Identify which cell holds the provided text, then report its [X, Y] central coordinate. 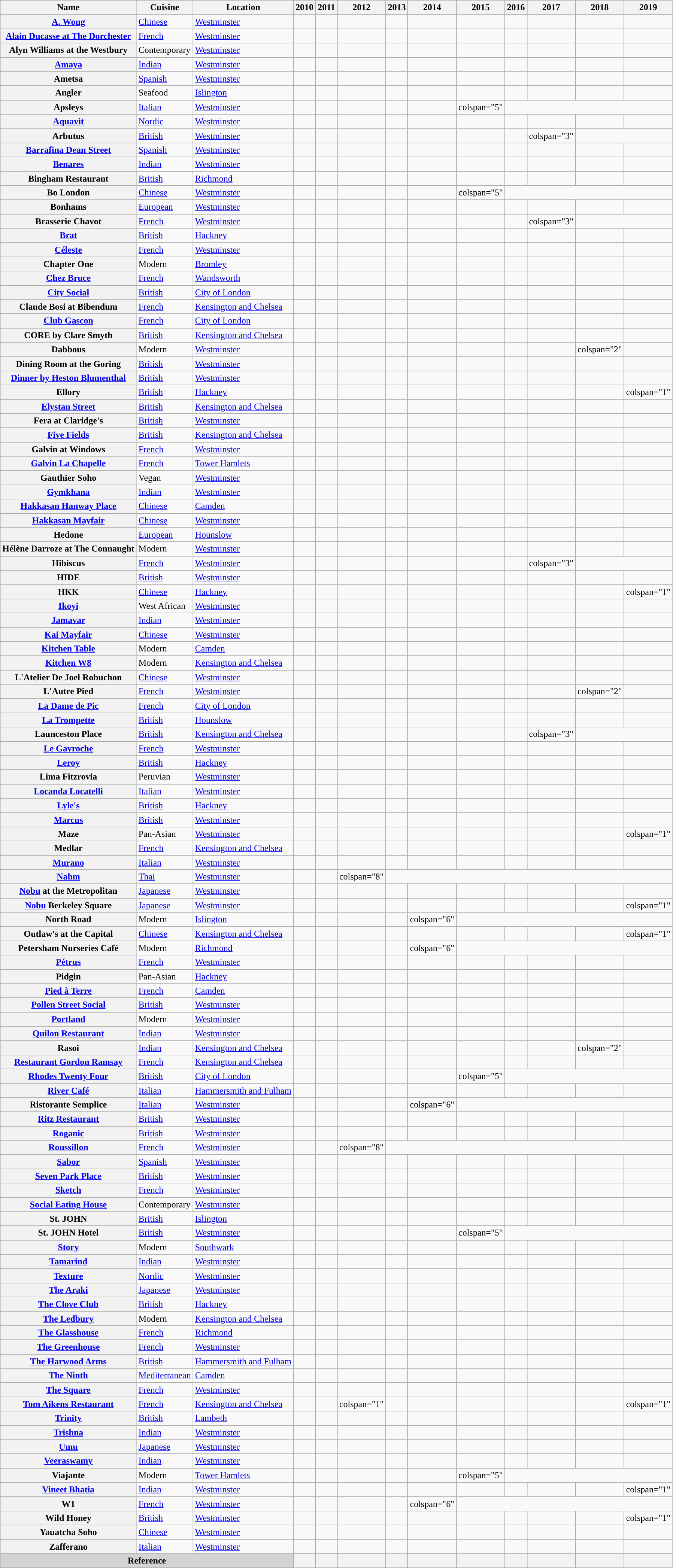
Céleste [68, 250]
Kitchen Table [68, 649]
2016 [516, 7]
Portland [68, 1019]
2017 [551, 7]
Medlar [68, 848]
Southwark [243, 1247]
HKK [68, 592]
Trinity [68, 1418]
Tom Aikens Restaurant [68, 1404]
Veeraswamy [68, 1461]
Amaya [68, 64]
West African [165, 606]
Barrafina Dean Street [68, 150]
Maze [68, 834]
Wandsworth [243, 278]
Kai Mayfair [68, 635]
Alyn Williams at the Westbury [68, 50]
Bo London [68, 193]
Kitchen W8 [68, 663]
2018 [600, 7]
Nobu Berkeley Square [68, 905]
The Ledbury [68, 1318]
North Road [68, 920]
Rhodes Twenty Four [68, 1076]
Reference [147, 1561]
Vineet Bhatia [68, 1489]
Brat [68, 235]
The Greenhouse [68, 1347]
Gauthier Soho [68, 478]
St. JOHN Hotel [68, 1233]
Ellory [68, 392]
La Dame de Pic [68, 706]
Le Gavroche [68, 748]
Lyle's [68, 805]
2019 [648, 7]
Location [243, 7]
Nobu at the Metropolitan [68, 891]
The Square [68, 1390]
2011 [327, 7]
Zafferano [68, 1547]
Seven Park Place [68, 1176]
Seafood [165, 93]
Roussillon [68, 1148]
2012 [361, 7]
Wild Honey [68, 1518]
Rasoi [68, 1048]
Brasserie Chavot [68, 221]
Leroy [68, 763]
L'Autre Pied [68, 692]
Marcus [68, 820]
Umu [68, 1447]
A. Wong [68, 22]
Nahm [68, 877]
Gymkhana [68, 492]
2010 [305, 7]
Peruvian [165, 777]
2013 [397, 7]
Lambeth [243, 1418]
HIDE [68, 577]
St. JOHN [68, 1219]
River Café [68, 1091]
Launceston Place [68, 734]
2015 [481, 7]
Murano [68, 862]
Pollen Street Social [68, 1005]
Fera at Claridge's [68, 421]
La Trompette [68, 720]
Dining Room at the Goring [68, 364]
Hedone [68, 535]
Petersham Nurseries Café [68, 948]
Club Gascon [68, 321]
Galvin La Chapelle [68, 464]
Hakkasan Mayfair [68, 520]
Angler [68, 93]
Alain Ducasse at The Dorchester [68, 36]
Tamarind [68, 1261]
Cuisine [165, 7]
Pidgin [68, 976]
Hibiscus [68, 563]
Locanda Locatelli [68, 791]
Yauatcha Soho [68, 1532]
Jamavar [68, 620]
Dabbous [68, 349]
Ristorante Semplice [68, 1105]
Dinner by Heston Blumenthal [68, 378]
Hakkasan Hanway Place [68, 506]
Restaurant Gordon Ramsay [68, 1062]
Bingham Restaurant [68, 179]
Quilon Restaurant [68, 1033]
The Ninth [68, 1376]
The Clove Club [68, 1304]
Thai [165, 877]
Arbutus [68, 136]
Social Eating House [68, 1204]
Story [68, 1247]
Aquavit [68, 121]
Chez Bruce [68, 278]
Ikoyi [68, 606]
Claude Bosi at Bibendum [68, 307]
The Araki [68, 1290]
Ritz Restaurant [68, 1119]
Vegan [165, 478]
Mediterranean [165, 1376]
City Social [68, 292]
Galvin at Windows [68, 449]
CORE by Clare Smyth [68, 335]
Name [68, 7]
Roganic [68, 1133]
Sketch [68, 1190]
Texture [68, 1276]
The Harwood Arms [68, 1361]
Outlaw's at the Capital [68, 934]
Chapter One [68, 264]
Apsleys [68, 107]
The Glasshouse [68, 1333]
Benares [68, 164]
Pétrus [68, 962]
Bonhams [68, 207]
Bromley [243, 264]
L'Atelier De Joel Robuchon [68, 677]
Elystan Street [68, 406]
Five Fields [68, 435]
Pied à Terre [68, 991]
2014 [432, 7]
Ametsa [68, 79]
Trishna [68, 1432]
Lima Fitzrovia [68, 777]
Viajante [68, 1475]
W1 [68, 1504]
Sabor [68, 1162]
Hélène Darroze at The Connaught [68, 549]
